Pinpoint the cell where the given text exists, returning its [X, Y] midpoint coordinate. 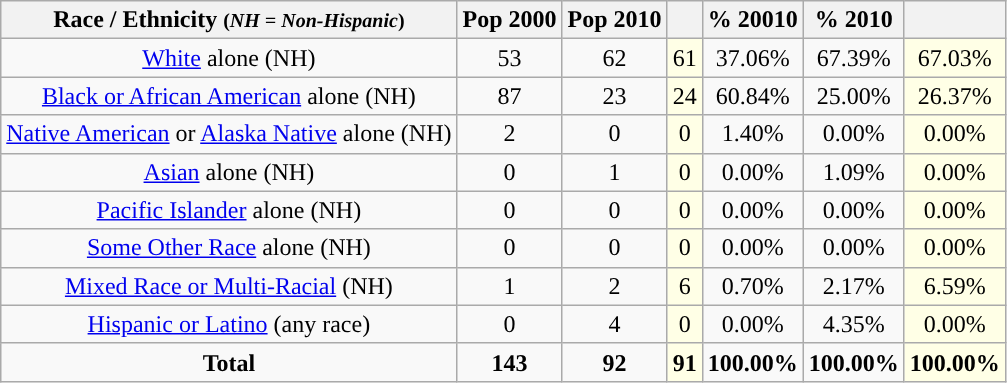
2.17% [854, 286]
91 [684, 362]
4.35% [854, 324]
Pacific Islander alone (NH) [229, 210]
Some Other Race alone (NH) [229, 248]
Pop 2010 [614, 20]
White alone (NH) [229, 58]
62 [614, 58]
Total [229, 362]
% 20010 [752, 20]
26.37% [954, 96]
87 [510, 96]
24 [684, 96]
Native American or Alaska Native alone (NH) [229, 134]
Black or African American alone (NH) [229, 96]
67.39% [854, 58]
Pop 2000 [510, 20]
1.40% [752, 134]
Mixed Race or Multi-Racial (NH) [229, 286]
Asian alone (NH) [229, 172]
% 2010 [854, 20]
6 [684, 286]
37.06% [752, 58]
60.84% [752, 96]
67.03% [954, 58]
0.70% [752, 286]
92 [614, 362]
53 [510, 58]
Hispanic or Latino (any race) [229, 324]
25.00% [854, 96]
23 [614, 96]
6.59% [954, 286]
61 [684, 58]
4 [614, 324]
1.09% [854, 172]
143 [510, 362]
Race / Ethnicity (NH = Non-Hispanic) [229, 20]
